Detect which cell encompasses the target text, then output its (x, y) center coordinate. 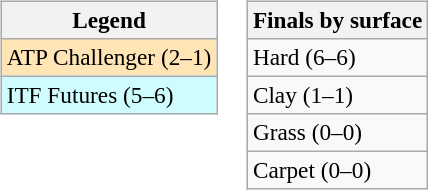
Finals by surface (337, 20)
Grass (0–0) (337, 133)
ATP Challenger (2–1) (108, 57)
Carpet (0–0) (337, 171)
ITF Futures (5–6) (108, 95)
Clay (1–1) (337, 95)
Hard (6–6) (337, 57)
Legend (108, 20)
